Capture the cell that displays the provided text and extract its (X, Y) central coordinate. 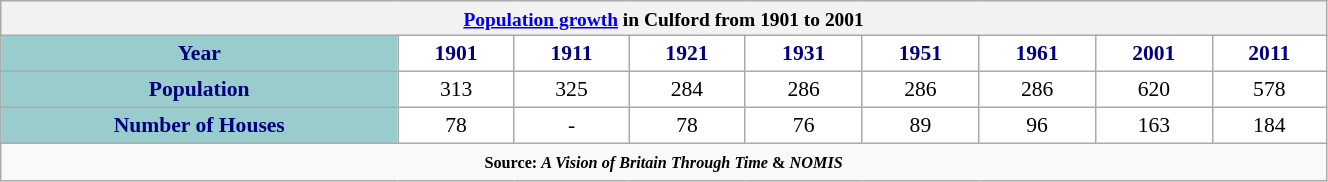
1951 (920, 54)
184 (1269, 126)
76 (804, 126)
1931 (804, 54)
Number of Houses (200, 126)
96 (1038, 126)
Population growth in Culford from 1901 to 2001 (664, 18)
578 (1269, 90)
163 (1154, 126)
325 (571, 90)
620 (1154, 90)
- (571, 126)
1901 (456, 54)
284 (688, 90)
1921 (688, 54)
1961 (1038, 54)
1911 (571, 54)
Population (200, 90)
89 (920, 126)
Year (200, 54)
2001 (1154, 54)
2011 (1269, 54)
313 (456, 90)
Source: A Vision of Britain Through Time & NOMIS (664, 162)
